From the cell containing the given text, extract its center point as [X, Y] coordinate. 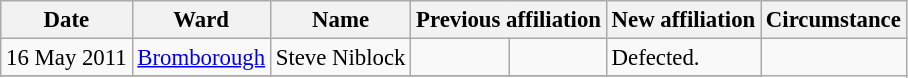
16 May 2011 [66, 58]
Steve Niblock [340, 58]
Ward [201, 20]
Previous affiliation [509, 20]
Defected. [683, 58]
Circumstance [834, 20]
Date [66, 20]
New affiliation [683, 20]
Name [340, 20]
Bromborough [201, 58]
